Output the [x, y] coordinate of the center of the cell containing the given text.  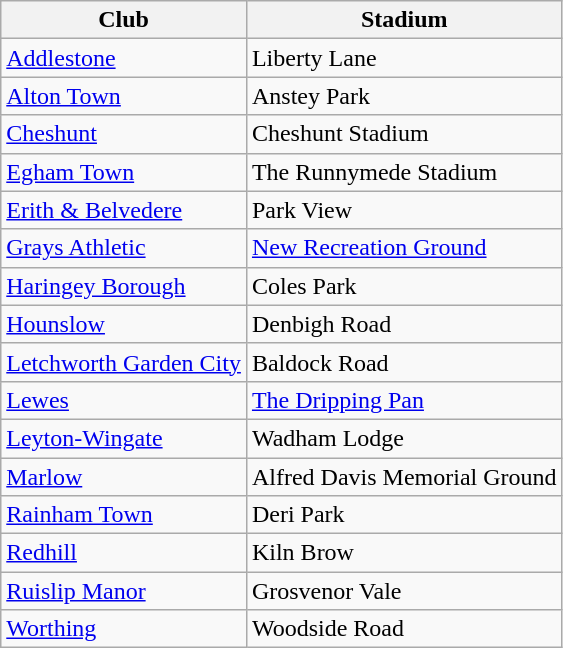
Leyton-Wingate [124, 438]
Denbigh Road [404, 324]
Cheshunt Stadium [404, 134]
Ruislip Manor [124, 591]
Club [124, 20]
Rainham Town [124, 515]
Haringey Borough [124, 286]
Alfred Davis Memorial Ground [404, 477]
The Dripping Pan [404, 400]
Marlow [124, 477]
Hounslow [124, 324]
Stadium [404, 20]
Letchworth Garden City [124, 362]
Park View [404, 210]
Coles Park [404, 286]
The Runnymede Stadium [404, 172]
Egham Town [124, 172]
New Recreation Ground [404, 248]
Lewes [124, 400]
Liberty Lane [404, 58]
Grosvenor Vale [404, 591]
Deri Park [404, 515]
Redhill [124, 553]
Addlestone [124, 58]
Worthing [124, 629]
Wadham Lodge [404, 438]
Anstey Park [404, 96]
Kiln Brow [404, 553]
Baldock Road [404, 362]
Grays Athletic [124, 248]
Cheshunt [124, 134]
Erith & Belvedere [124, 210]
Alton Town [124, 96]
Woodside Road [404, 629]
